Extract the [X, Y] coordinate from the center of the cell holding the provided text.  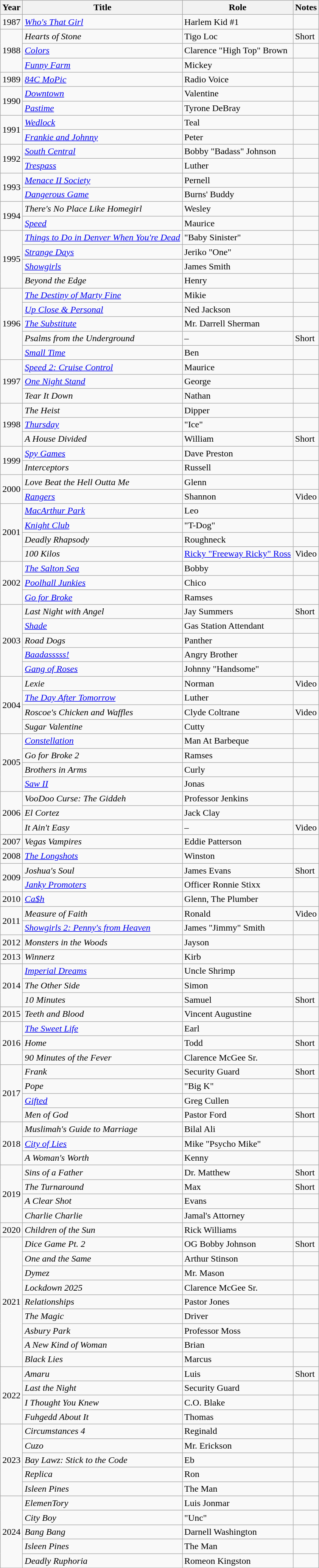
2016 [11, 1043]
"Big K" [238, 1086]
2021 [11, 1302]
OG Bobby Johnson [238, 1244]
Colors [103, 51]
William [238, 439]
Romeon Kingston [238, 1561]
Russell [238, 468]
Vincent Augustine [238, 1014]
Simon [238, 985]
Henry [238, 281]
Frankie and Johnny [103, 137]
Marcus [238, 1359]
Pastor Jones [238, 1302]
Pastime [103, 108]
1997 [11, 381]
Sins of a Father [103, 1172]
A Clear Shot [103, 1201]
The Heist [103, 410]
Baadasssss! [103, 655]
Road Dogs [103, 640]
Dr. Matthew [238, 1172]
2001 [11, 532]
Teal [238, 122]
1994 [11, 216]
Pastor Ford [238, 1115]
Winston [238, 856]
"Ice" [238, 425]
Constellation [103, 741]
The Turnaround [103, 1187]
"T-Dog" [238, 525]
Thursday [103, 425]
2019 [11, 1194]
Glenn, The Plumber [238, 899]
Downtown [103, 94]
Jack Clay [238, 813]
Shannon [238, 496]
2023 [11, 1460]
Dipper [238, 410]
Tigo Loc [238, 36]
2010 [11, 899]
Knight Club [103, 525]
2012 [11, 942]
2011 [11, 921]
Peter [238, 137]
The Substitute [103, 324]
South Central [103, 151]
One and the Same [103, 1259]
Radio Voice [238, 79]
1990 [11, 101]
Spy Games [103, 453]
Max [238, 1187]
Evans [238, 1201]
Notes [306, 8]
Cutty [238, 727]
Mr. Mason [238, 1273]
Johnny "Handsome" [238, 669]
Small Time [103, 353]
1987 [11, 22]
Bobby "Badass" Johnson [238, 151]
Pernell [238, 180]
2009 [11, 877]
The Destiny of Marty Fine [103, 295]
1999 [11, 461]
Shade [103, 626]
10 Minutes [103, 1000]
Harlem Kid #1 [238, 22]
Joshua's Soul [103, 870]
Valentine [238, 94]
Tyrone DeBray [238, 108]
Reginald [238, 1431]
Sugar Valentine [103, 727]
Black Lies [103, 1359]
Luis [238, 1374]
Wesley [238, 209]
City Boy [103, 1517]
Eb [238, 1460]
Trespass [103, 165]
City of Lies [103, 1144]
James "Jimmy" Smith [238, 928]
2013 [11, 957]
Greg Cullen [238, 1101]
Rick Williams [238, 1230]
George [238, 381]
"Unc" [238, 1517]
Mickey [238, 65]
Saw II [103, 784]
90 Minutes of the Fever [103, 1057]
Janky Promoters [103, 885]
Lockdown 2025 [103, 1287]
The Magic [103, 1316]
Bang Bang [103, 1532]
Imperial Dreams [103, 971]
Things to Do in Denver When You're Dead [103, 238]
Mr. Erickson [238, 1446]
Mr. Darrell Sherman [238, 324]
Relationships [103, 1302]
Bobby [238, 568]
Todd [238, 1043]
Year [11, 8]
"Baby Sinister" [238, 238]
Wedlock [103, 122]
Showgirls 2: Penny's from Heaven [103, 928]
2017 [11, 1093]
Beyond the Edge [103, 281]
Bilal Ali [238, 1129]
Children of the Sun [103, 1230]
Funny Farm [103, 65]
Jamal's Attorney [238, 1215]
Kenny [238, 1158]
Hearts of Stone [103, 36]
Kirb [238, 957]
Ca$h [103, 899]
Driver [238, 1316]
One Night Stand [103, 381]
Clarence "High Top" Brown [238, 51]
2022 [11, 1395]
A Woman's Worth [103, 1158]
2003 [11, 640]
Bay Lawz: Stick to the Code [103, 1460]
Cuzo [103, 1446]
Charlie Charlie [103, 1215]
1988 [11, 51]
1991 [11, 130]
Norman [238, 683]
Frank [103, 1072]
2024 [11, 1532]
Go for Broke 2 [103, 755]
Professor Jenkins [238, 798]
Deadly Rhapsody [103, 540]
2004 [11, 705]
Speed 2: Cruise Control [103, 367]
VooDoo Curse: The Giddeh [103, 798]
Monsters in the Woods [103, 942]
Who's That Girl [103, 22]
2018 [11, 1144]
It Ain't Easy [103, 827]
Winnerz [103, 957]
Brothers in Arms [103, 770]
Lexie [103, 683]
100 Kilos [103, 554]
2000 [11, 489]
Circumstances 4 [103, 1431]
Leo [238, 511]
1989 [11, 79]
El Cortez [103, 813]
Rangers [103, 496]
2007 [11, 841]
Pope [103, 1086]
Showgirls [103, 266]
Home [103, 1043]
The Salton Sea [103, 568]
Title [103, 8]
Glenn [238, 482]
Asbury Park [103, 1330]
Measure of Faith [103, 914]
84C MoPic [103, 79]
Jonas [238, 784]
Nathan [238, 396]
Ricky "Freeway Ricky" Ross [238, 554]
Jayson [238, 942]
The Longshots [103, 856]
Role [238, 8]
Chico [238, 583]
Dangerous Game [103, 195]
Burns' Buddy [238, 195]
Jeriko "One" [238, 252]
Replica [103, 1474]
Gifted [103, 1101]
1995 [11, 259]
Dave Preston [238, 453]
Eddie Patterson [238, 841]
Samuel [238, 1000]
Muslimah's Guide to Marriage [103, 1129]
Vegas Vampires [103, 841]
Tear It Down [103, 396]
Ned Jackson [238, 309]
1993 [11, 187]
Dymez [103, 1273]
There's No Place Like Homegirl [103, 209]
Dice Game Pt. 2 [103, 1244]
1996 [11, 324]
Last the Night [103, 1388]
Angry Brother [238, 655]
Poolhall Junkies [103, 583]
Roughneck [238, 540]
Jay Summers [238, 611]
2006 [11, 813]
1998 [11, 424]
2005 [11, 762]
2015 [11, 1014]
James Evans [238, 870]
Earl [238, 1028]
2014 [11, 985]
A House Divided [103, 439]
Menace II Society [103, 180]
Clyde Coltrane [238, 712]
Uncle Shrimp [238, 971]
Thomas [238, 1417]
Officer Ronnie Stixx [238, 885]
Professor Moss [238, 1330]
Ben [238, 353]
The Sweet Life [103, 1028]
Brian [238, 1345]
C.O. Blake [238, 1403]
2002 [11, 583]
Deadly Ruphoria [103, 1561]
Strange Days [103, 252]
2008 [11, 856]
Gang of Roses [103, 669]
2020 [11, 1230]
Men of God [103, 1115]
ElemenTory [103, 1503]
1992 [11, 158]
Speed [103, 223]
Curly [238, 770]
Teeth and Blood [103, 1014]
Psalms from the Underground [103, 338]
The Other Side [103, 985]
Last Night with Angel [103, 611]
Luis Jonmar [238, 1503]
Love Beat the Hell Outta Me [103, 482]
Arthur Stinson [238, 1259]
Fuhgedd About It [103, 1417]
Up Close & Personal [103, 309]
The Day After Tomorrow [103, 698]
Mikie [238, 295]
Interceptors [103, 468]
Darnell Washington [238, 1532]
Ron [238, 1474]
Go for Broke [103, 597]
A New Kind of Woman [103, 1345]
I Thought You Knew [103, 1403]
Roscoe's Chicken and Waffles [103, 712]
Ronald [238, 914]
Amaru [103, 1374]
Panther [238, 640]
James Smith [238, 266]
Mike "Psycho Mike" [238, 1144]
MacArthur Park [103, 511]
Gas Station Attendant [238, 626]
Man At Barbeque [238, 741]
